Pinpoint the cell where the given text exists, returning its [X, Y] midpoint coordinate. 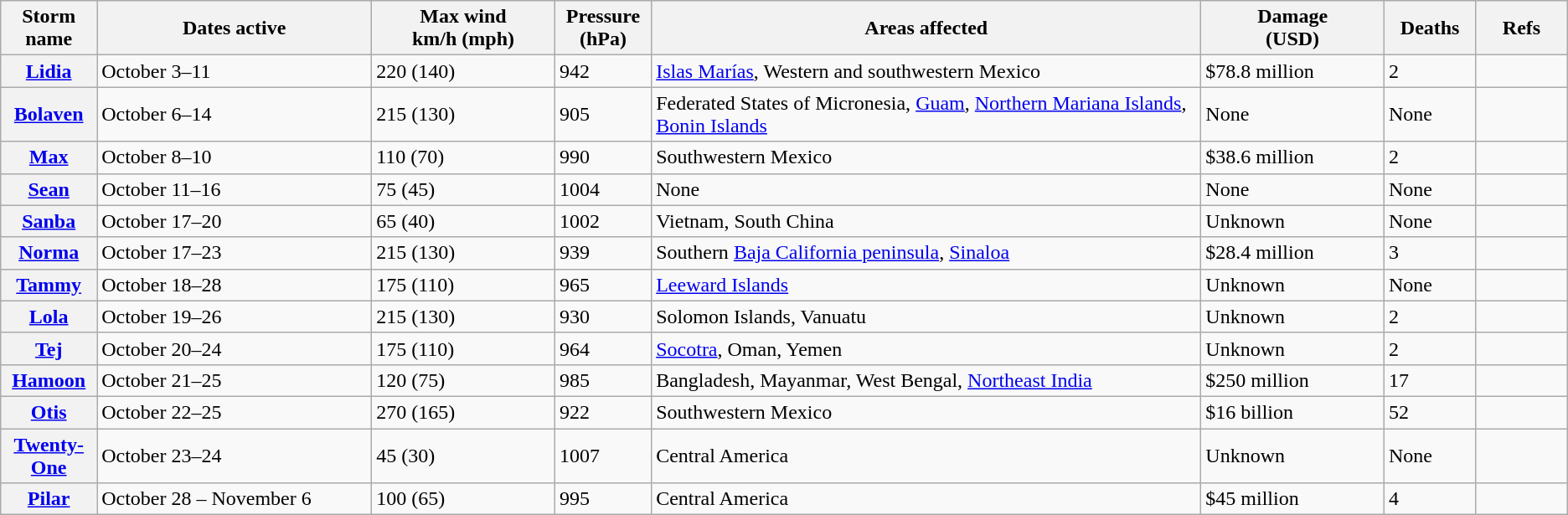
Socotra, Oman, Yemen [926, 348]
220 (140) [464, 71]
Tej [49, 348]
$78.8 million [1293, 71]
$45 million [1293, 499]
October 8–10 [235, 157]
1004 [603, 189]
Pilar [49, 499]
Max windkm/h (mph) [464, 28]
120 (75) [464, 380]
Islas Marías, Western and southwestern Mexico [926, 71]
Deaths [1429, 28]
Storm name [49, 28]
October 20–24 [235, 348]
October 21–25 [235, 380]
965 [603, 285]
October 28 – November 6 [235, 499]
270 (165) [464, 412]
October 17–23 [235, 253]
October 6–14 [235, 114]
Damage(USD) [1293, 28]
100 (65) [464, 499]
Bolaven [49, 114]
939 [603, 253]
922 [603, 412]
Vietnam, South China [926, 221]
Lola [49, 317]
75 (45) [464, 189]
$16 billion [1293, 412]
Leeward Islands [926, 285]
Sanba [49, 221]
$28.4 million [1293, 253]
995 [603, 499]
October 3–11 [235, 71]
Lidia [49, 71]
Dates active [235, 28]
1007 [603, 456]
Refs [1521, 28]
October 11–16 [235, 189]
Twenty-One [49, 456]
990 [603, 157]
October 22–25 [235, 412]
Federated States of Micronesia, Guam, Northern Mariana Islands, Bonin Islands [926, 114]
1002 [603, 221]
Hamoon [49, 380]
Bangladesh, Mayanmar, West Bengal, Northeast India [926, 380]
52 [1429, 412]
985 [603, 380]
930 [603, 317]
905 [603, 114]
October 18–28 [235, 285]
Max [49, 157]
Pressure(hPa) [603, 28]
17 [1429, 380]
4 [1429, 499]
Southern Baja California peninsula, Sinaloa [926, 253]
Otis [49, 412]
Solomon Islands, Vanuatu [926, 317]
964 [603, 348]
$38.6 million [1293, 157]
October 19–26 [235, 317]
Norma [49, 253]
October 17–20 [235, 221]
$250 million [1293, 380]
65 (40) [464, 221]
3 [1429, 253]
Tammy [49, 285]
942 [603, 71]
Sean [49, 189]
110 (70) [464, 157]
Areas affected [926, 28]
45 (30) [464, 456]
October 23–24 [235, 456]
